Locate the cell with the specified text and output its [x, y] center coordinate. 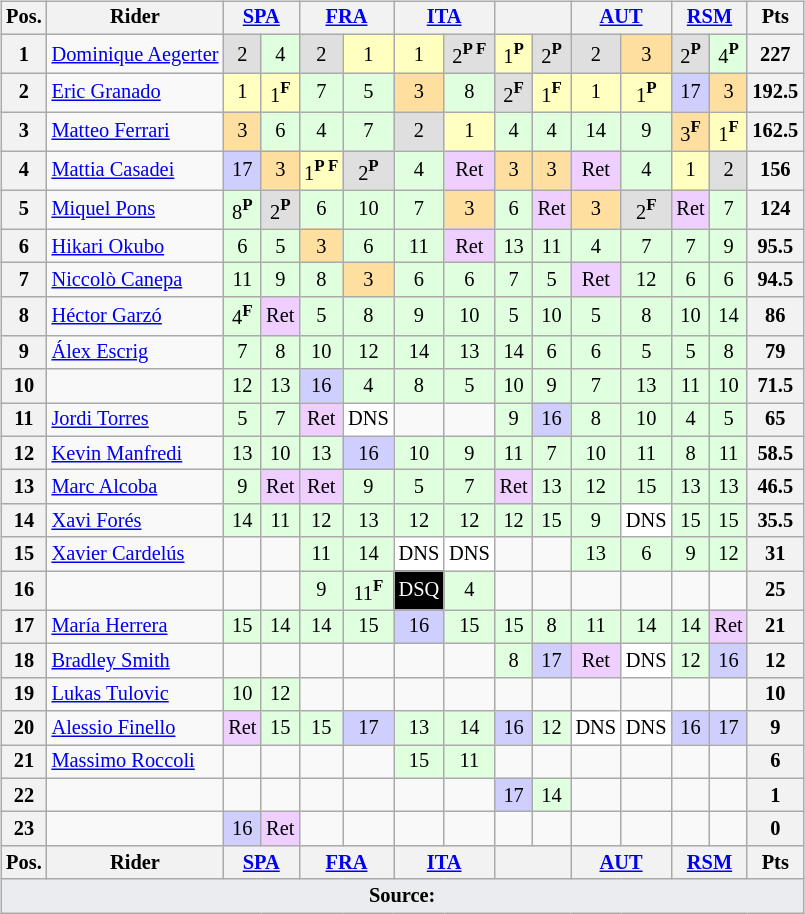
Lukas Tulovic [136, 694]
Héctor Garzó [136, 316]
Xavi Forés [136, 521]
23 [24, 829]
25 [775, 590]
Jordi Torres [136, 420]
Massimo Roccoli [136, 761]
58.5 [775, 453]
Mattia Casadei [136, 170]
Bradley Smith [136, 661]
156 [775, 170]
Matteo Ferrari [136, 132]
94.5 [775, 280]
8P [242, 210]
María Herrera [136, 627]
19 [24, 694]
Álex Escrig [136, 352]
35.5 [775, 521]
Marc Alcoba [136, 487]
227 [775, 54]
46.5 [775, 487]
71.5 [775, 386]
0 [775, 829]
31 [775, 554]
162.5 [775, 132]
Eric Granado [136, 92]
95.5 [775, 246]
Miquel Pons [136, 210]
4P [728, 54]
2P F [469, 54]
192.5 [775, 92]
79 [775, 352]
124 [775, 210]
Hikari Okubo [136, 246]
3F [690, 132]
20 [24, 728]
65 [775, 420]
Alessio Finello [136, 728]
18 [24, 661]
Xavier Cardelús [136, 554]
22 [24, 795]
1P F [321, 170]
DSQ [419, 590]
4F [242, 316]
86 [775, 316]
11F [368, 590]
Kevin Manfredi [136, 453]
Niccolò Canepa [136, 280]
Dominique Aegerter [136, 54]
Source: [402, 896]
